Detect which cell encompasses the target text, then output its [X, Y] center coordinate. 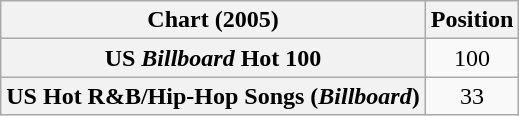
US Hot R&B/Hip-Hop Songs (Billboard) [213, 96]
33 [472, 96]
Position [472, 20]
US Billboard Hot 100 [213, 58]
Chart (2005) [213, 20]
100 [472, 58]
